Scan for the cell matching the given text and deliver its [X, Y] coordinate at center. 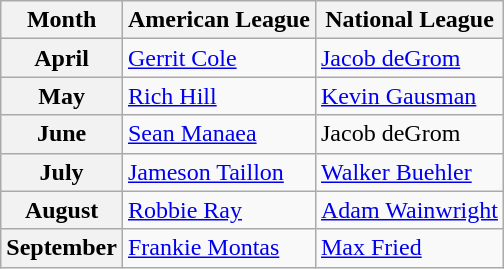
Frankie Montas [218, 248]
Rich Hill [218, 96]
Kevin Gausman [409, 96]
August [62, 210]
July [62, 172]
June [62, 134]
Robbie Ray [218, 210]
Jameson Taillon [218, 172]
Month [62, 20]
September [62, 248]
National League [409, 20]
May [62, 96]
Walker Buehler [409, 172]
April [62, 58]
Sean Manaea [218, 134]
American League [218, 20]
Gerrit Cole [218, 58]
Adam Wainwright [409, 210]
Max Fried [409, 248]
